Output the [X, Y] coordinate of the center of the cell containing the given text.  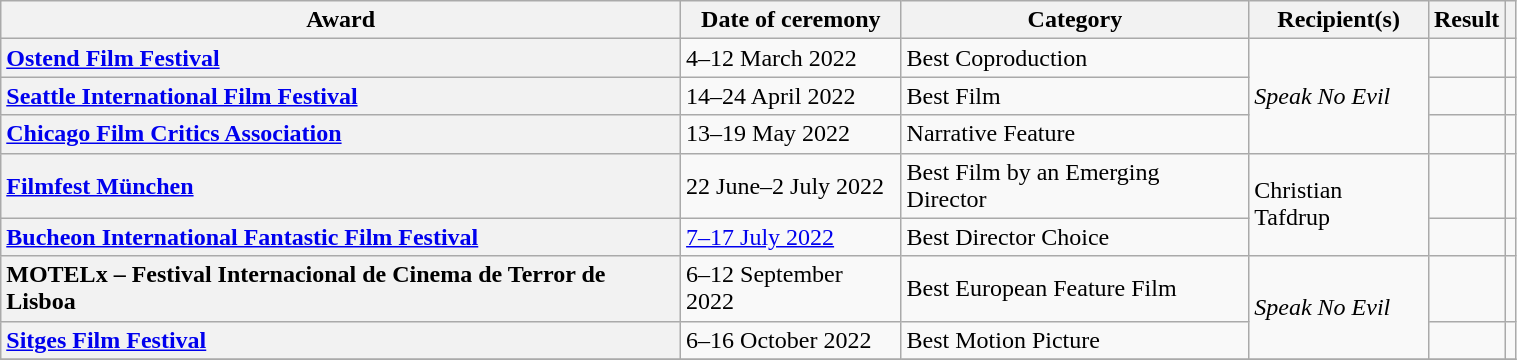
6–12 September 2022 [792, 288]
Ostend Film Festival [341, 58]
14–24 April 2022 [792, 96]
Best Film by an Emerging Director [1075, 186]
MOTELx – Festival Internacional de Cinema de Terror de Lisboa [341, 288]
22 June–2 July 2022 [792, 186]
Award [341, 20]
Best Coproduction [1075, 58]
Recipient(s) [1339, 20]
Christian Tafdrup [1339, 204]
13–19 May 2022 [792, 134]
Bucheon International Fantastic Film Festival [341, 237]
Narrative Feature [1075, 134]
Chicago Film Critics Association [341, 134]
7–17 July 2022 [792, 237]
Best Film [1075, 96]
6–16 October 2022 [792, 340]
Date of ceremony [792, 20]
Result [1466, 20]
Sitges Film Festival [341, 340]
Filmfest München [341, 186]
Best European Feature Film [1075, 288]
4–12 March 2022 [792, 58]
Category [1075, 20]
Seattle International Film Festival [341, 96]
Best Director Choice [1075, 237]
Best Motion Picture [1075, 340]
